Identify which cell holds the provided text, then report its (x, y) central coordinate. 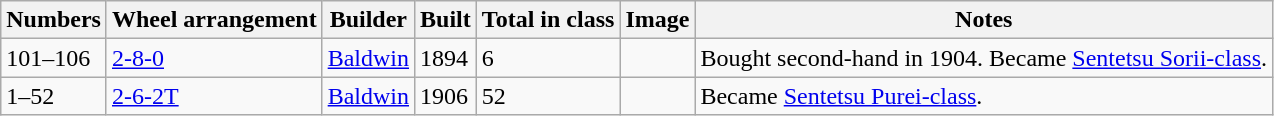
2-6-2T (214, 96)
Notes (984, 20)
1894 (446, 58)
52 (548, 96)
1–52 (54, 96)
Total in class (548, 20)
Builder (368, 20)
101–106 (54, 58)
Numbers (54, 20)
Image (658, 20)
Built (446, 20)
Became Sentetsu Purei-class. (984, 96)
2-8-0 (214, 58)
Wheel arrangement (214, 20)
1906 (446, 96)
6 (548, 58)
Bought second-hand in 1904. Became Sentetsu Sorii-class. (984, 58)
